Determine the (x, y) coordinate at the center of the cell enclosing the given text.  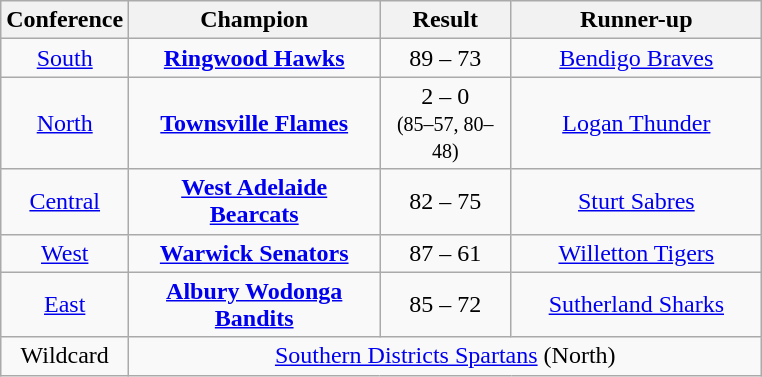
Conference (65, 20)
North (65, 123)
South (65, 58)
87 – 61 (446, 253)
Bendigo Braves (636, 58)
Runner-up (636, 20)
Wildcard (65, 356)
Sturt Sabres (636, 202)
Townsville Flames (254, 123)
Southern Districts Spartans (North) (446, 356)
89 – 73 (446, 58)
82 – 75 (446, 202)
2 – 0(85–57, 80–48) (446, 123)
West Adelaide Bearcats (254, 202)
Central (65, 202)
85 – 72 (446, 304)
Willetton Tigers (636, 253)
Albury Wodonga Bandits (254, 304)
Warwick Senators (254, 253)
Ringwood Hawks (254, 58)
East (65, 304)
Result (446, 20)
Sutherland Sharks (636, 304)
West (65, 253)
Champion (254, 20)
Logan Thunder (636, 123)
